Pinpoint the cell where the given text exists, returning its [x, y] midpoint coordinate. 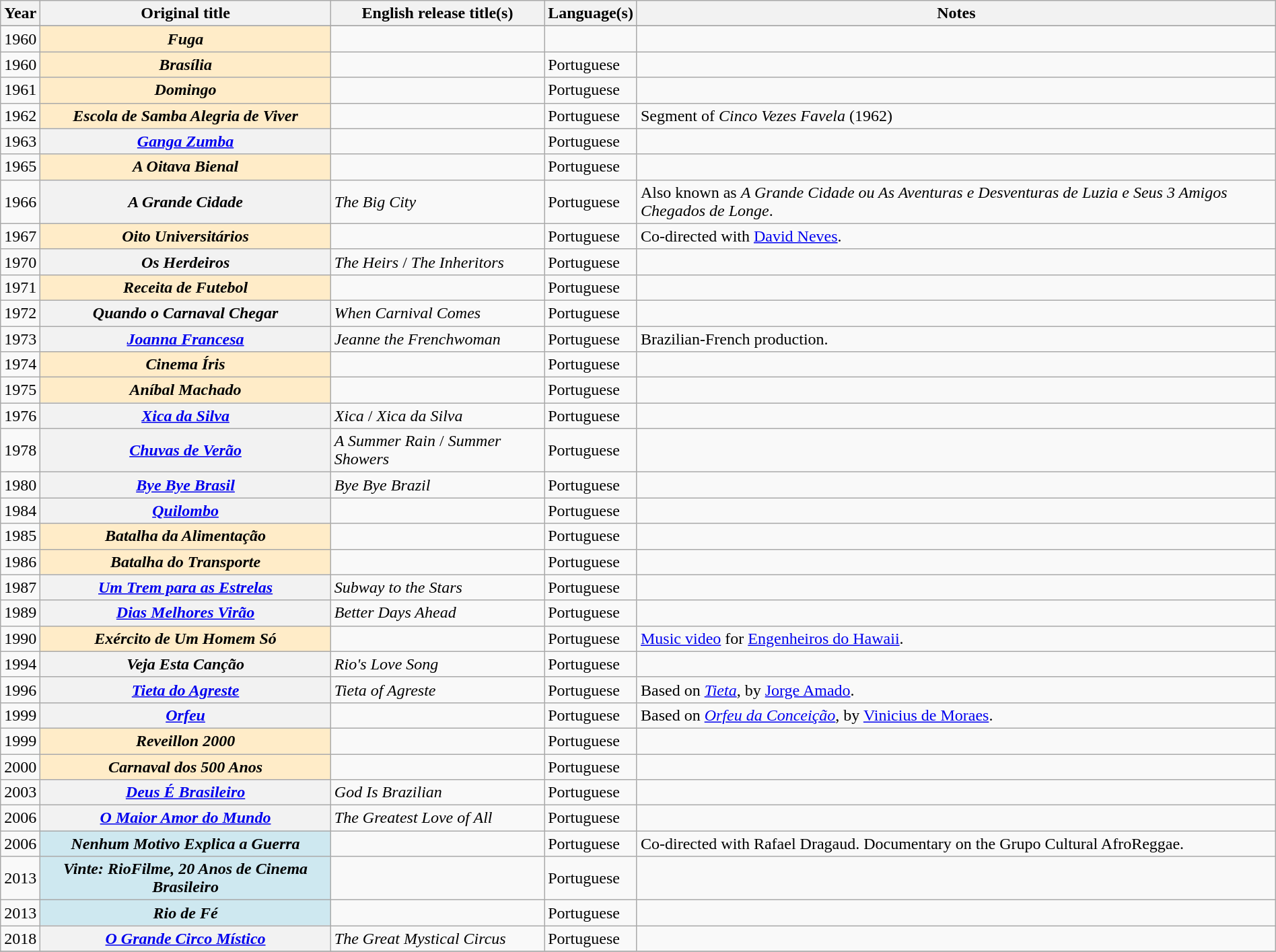
Fuga [186, 39]
Oito Universitários [186, 236]
1961 [20, 90]
A Grande Cidade [186, 202]
2003 [20, 793]
O Maior Amor do Mundo [186, 818]
1989 [20, 613]
Based on Tieta, by Jorge Amado. [956, 690]
1976 [20, 416]
1974 [20, 365]
1967 [20, 236]
Original title [186, 13]
Based on Orfeu da Conceição, by Vinicius de Moraes. [956, 715]
1973 [20, 338]
Batalha do Transporte [186, 562]
Bye Bye Brasil [186, 485]
God Is Brazilian [437, 793]
1996 [20, 690]
Also known as A Grande Cidade ou As Aventuras e Desventuras de Luzia e Seus 3 Amigos Chegados de Longe. [956, 202]
Os Herdeiros [186, 262]
1990 [20, 638]
O Grande Circo Místico [186, 939]
1963 [20, 141]
Year [20, 13]
Tieta do Agreste [186, 690]
1966 [20, 202]
The Greatest Love of All [437, 818]
Jeanne the Frenchwoman [437, 338]
Quilombo [186, 511]
Joanna Francesa [186, 338]
The Heirs / The Inheritors [437, 262]
Receita de Futebol [186, 287]
1980 [20, 485]
1985 [20, 536]
Dias Melhores Virão [186, 613]
Quando o Carnaval Chegar [186, 313]
1971 [20, 287]
Xica da Silva [186, 416]
Exército de Um Homem Só [186, 638]
Music video for Engenheiros do Hawaii. [956, 638]
Better Days Ahead [437, 613]
Carnaval dos 500 Anos [186, 766]
Language(s) [591, 13]
A Summer Rain / Summer Showers [437, 451]
The Big City [437, 202]
1962 [20, 116]
Chuvas de Verão [186, 451]
Rio de Fé [186, 913]
1972 [20, 313]
1994 [20, 664]
Orfeu [186, 715]
Reveillon 2000 [186, 741]
Rio's Love Song [437, 664]
1987 [20, 587]
Co-directed with David Neves. [956, 236]
Notes [956, 13]
Bye Bye Brazil [437, 485]
1986 [20, 562]
1984 [20, 511]
Um Trem para as Estrelas [186, 587]
English release title(s) [437, 13]
Nenhum Motivo Explica a Guerra [186, 844]
2000 [20, 766]
2018 [20, 939]
1965 [20, 167]
Tieta of Agreste [437, 690]
The Great Mystical Circus [437, 939]
1975 [20, 390]
Brazilian-French production. [956, 338]
Veja Esta Canção [186, 664]
Vinte: RioFilme, 20 Anos de Cinema Brasileiro [186, 879]
Co-directed with Rafael Dragaud. Documentary on the Grupo Cultural AfroReggae. [956, 844]
Escola de Samba Alegria de Viver [186, 116]
1978 [20, 451]
1970 [20, 262]
Aníbal Machado [186, 390]
Deus É Brasileiro [186, 793]
Brasília [186, 65]
Xica / Xica da Silva [437, 416]
When Carnival Comes [437, 313]
Subway to the Stars [437, 587]
A Oitava Bienal [186, 167]
Cinema Íris [186, 365]
Batalha da Alimentação [186, 536]
Domingo [186, 90]
Ganga Zumba [186, 141]
Segment of Cinco Vezes Favela (1962) [956, 116]
